For the text-containing cell, return its midpoint in [X, Y] coordinate format. 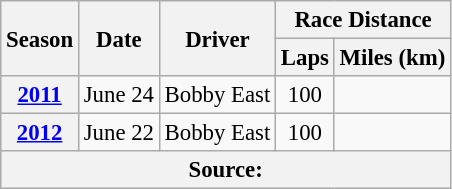
Laps [306, 58]
Source: [226, 170]
2012 [40, 133]
Driver [217, 38]
Date [118, 38]
2011 [40, 95]
June 22 [118, 133]
Race Distance [364, 20]
Miles (km) [392, 58]
June 24 [118, 95]
Season [40, 38]
